Pinpoint the cell where the given text exists, returning its (x, y) midpoint coordinate. 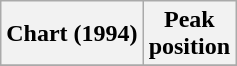
Chart (1994) (72, 34)
Peak position (189, 34)
